Scan for the cell matching the given text and deliver its (X, Y) coordinate at center. 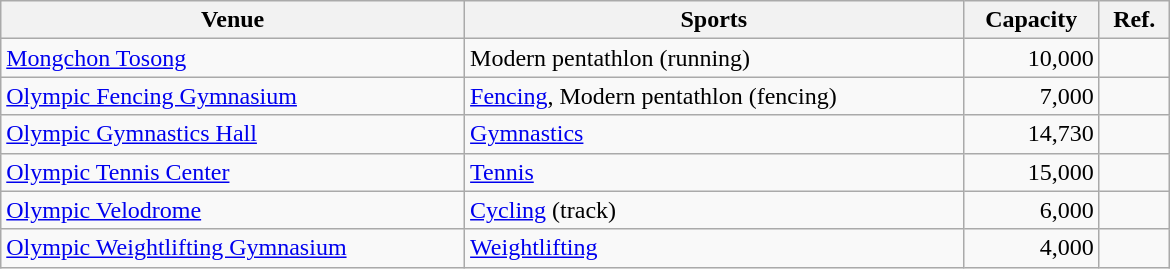
Cycling (track) (714, 210)
6,000 (1031, 210)
Olympic Weightlifting Gymnasium (233, 248)
10,000 (1031, 58)
Olympic Fencing Gymnasium (233, 96)
Gymnastics (714, 134)
Fencing, Modern pentathlon (fencing) (714, 96)
15,000 (1031, 172)
Sports (714, 20)
14,730 (1031, 134)
Olympic Tennis Center (233, 172)
Weightlifting (714, 248)
Tennis (714, 172)
Ref. (1134, 20)
4,000 (1031, 248)
Olympic Gymnastics Hall (233, 134)
Olympic Velodrome (233, 210)
Capacity (1031, 20)
Mongchon Tosong (233, 58)
Venue (233, 20)
Modern pentathlon (running) (714, 58)
7,000 (1031, 96)
